For the text-containing cell, return its midpoint in [X, Y] coordinate format. 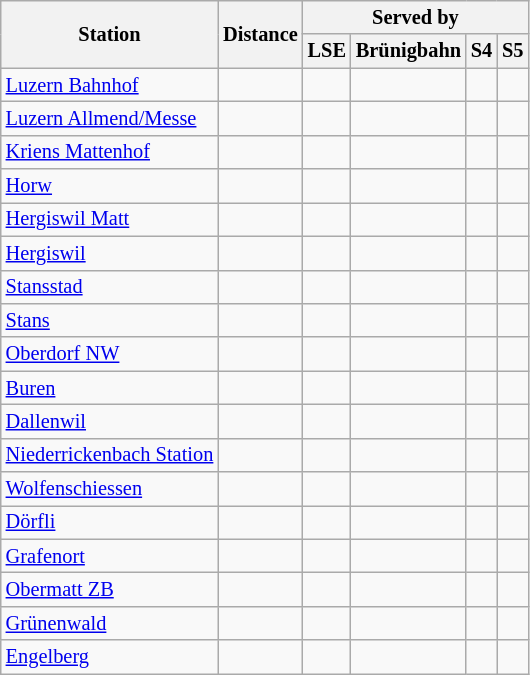
Grafenort [110, 556]
Obermatt ZB [110, 589]
Brünigbahn [408, 51]
Wolfenschiessen [110, 489]
Served by [416, 17]
Oberdorf NW [110, 354]
Distance [260, 34]
Niederrickenbach Station [110, 455]
Luzern Allmend/Messe [110, 118]
Dörfli [110, 522]
Luzern Bahnhof [110, 85]
S4 [482, 51]
LSE [327, 51]
Stans [110, 320]
Buren [110, 388]
Kriens Mattenhof [110, 152]
S5 [512, 51]
Grünenwald [110, 623]
Engelberg [110, 657]
Stansstad [110, 287]
Hergiswil Matt [110, 219]
Hergiswil [110, 253]
Horw [110, 186]
Station [110, 34]
Dallenwil [110, 421]
